Provide the [X, Y] coordinate of the cell's center where the given text is located.  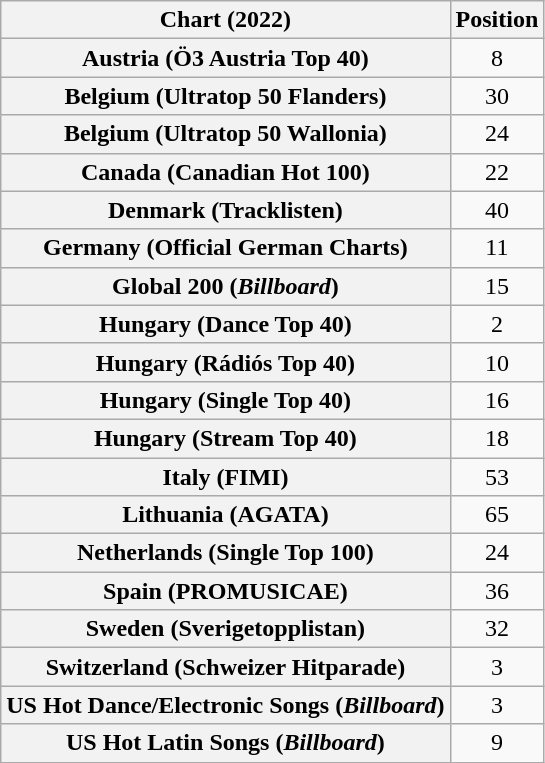
US Hot Dance/Electronic Songs (Billboard) [226, 705]
53 [497, 477]
30 [497, 96]
Switzerland (Schweizer Hitparade) [226, 667]
Austria (Ö3 Austria Top 40) [226, 58]
10 [497, 362]
US Hot Latin Songs (Billboard) [226, 743]
Lithuania (AGATA) [226, 515]
36 [497, 591]
18 [497, 438]
Hungary (Rádiós Top 40) [226, 362]
Global 200 (Billboard) [226, 286]
Belgium (Ultratop 50 Wallonia) [226, 134]
Denmark (Tracklisten) [226, 210]
2 [497, 324]
Hungary (Dance Top 40) [226, 324]
8 [497, 58]
32 [497, 629]
Sweden (Sverigetopplistan) [226, 629]
9 [497, 743]
Germany (Official German Charts) [226, 248]
65 [497, 515]
15 [497, 286]
Canada (Canadian Hot 100) [226, 172]
16 [497, 400]
Belgium (Ultratop 50 Flanders) [226, 96]
Chart (2022) [226, 20]
Position [497, 20]
11 [497, 248]
Spain (PROMUSICAE) [226, 591]
Netherlands (Single Top 100) [226, 553]
40 [497, 210]
22 [497, 172]
Hungary (Single Top 40) [226, 400]
Italy (FIMI) [226, 477]
Hungary (Stream Top 40) [226, 438]
